From the cell containing the given text, extract its center point as (x, y) coordinate. 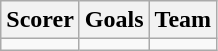
Team (183, 20)
Scorer (40, 20)
Goals (114, 20)
